Locate the cell with the specified text and output its [x, y] center coordinate. 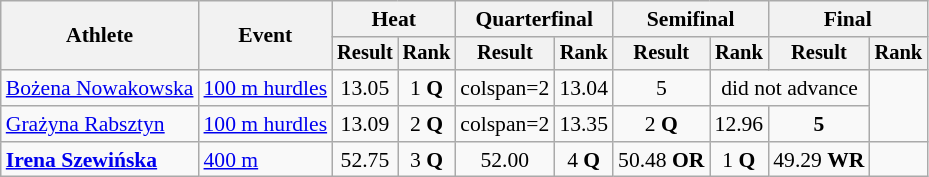
Grażyna Rabsztyn [100, 124]
did not advance [790, 88]
Bożena Nowakowska [100, 88]
1 Q [427, 88]
Event [266, 36]
Quarterfinal [534, 19]
Athlete [100, 36]
13.09 [365, 124]
Heat [394, 19]
13.35 [584, 124]
13.04 [584, 88]
Final [848, 19]
13.05 [365, 88]
Semifinal [690, 19]
12.96 [740, 124]
